From the cell containing the given text, extract its center point as (X, Y) coordinate. 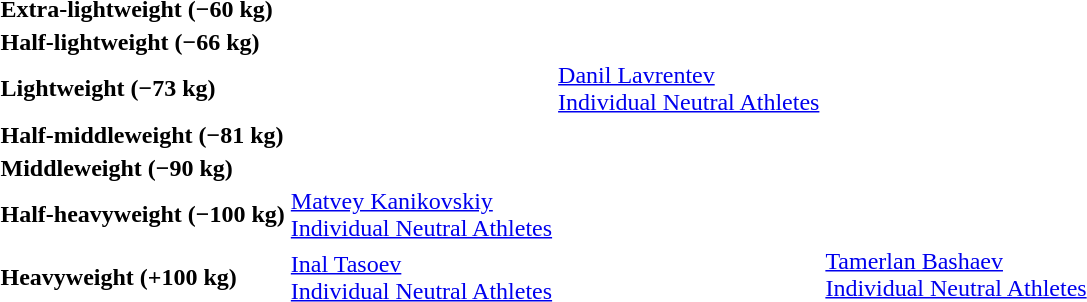
Danil LavrentevIndividual Neutral Athletes (689, 88)
Matvey KanikovskiyIndividual Neutral Athletes (421, 214)
